Find where the given text appears and provide that cell's center as [X, Y] coordinate. 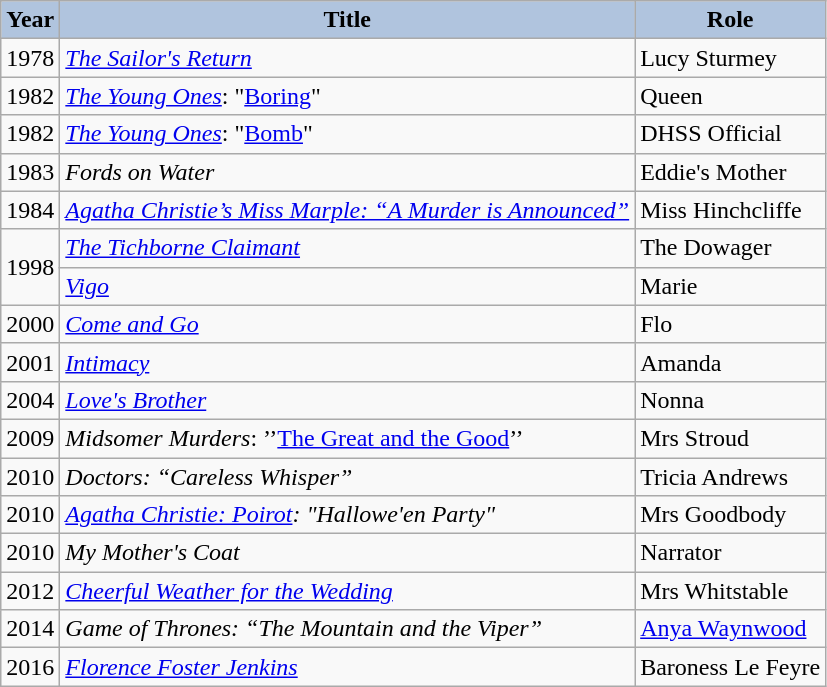
1978 [30, 58]
Queen [730, 96]
Nonna [730, 400]
Role [730, 20]
Intimacy [348, 362]
1983 [30, 172]
1984 [30, 210]
The Young Ones: "Bomb" [348, 134]
Agatha Christie’s Miss Marple: “A Murder is Announced” [348, 210]
Amanda [730, 362]
Miss Hinchcliffe [730, 210]
2012 [30, 591]
DHSS Official [730, 134]
My Mother's Coat [348, 553]
2004 [30, 400]
Florence Foster Jenkins [348, 667]
Mrs Stroud [730, 438]
2009 [30, 438]
The Dowager [730, 248]
Anya Waynwood [730, 629]
1998 [30, 267]
Cheerful Weather for the Wedding [348, 591]
Vigo [348, 286]
Tricia Andrews [730, 477]
Lucy Sturmey [730, 58]
Marie [730, 286]
Title [348, 20]
Fords on Water [348, 172]
Come and Go [348, 324]
Agatha Christie: Poirot: "Hallowe'en Party" [348, 515]
The Young Ones: "Boring" [348, 96]
2001 [30, 362]
Game of Thrones: “The Mountain and the Viper” [348, 629]
Love's Brother [348, 400]
2014 [30, 629]
2016 [30, 667]
Midsomer Murders: ’’The Great and the Good’’ [348, 438]
The Sailor's Return [348, 58]
The Tichborne Claimant [348, 248]
Mrs Goodbody [730, 515]
Flo [730, 324]
Mrs Whitstable [730, 591]
Baroness Le Feyre [730, 667]
Narrator [730, 553]
Eddie's Mother [730, 172]
Year [30, 20]
Doctors: “Careless Whisper” [348, 477]
2000 [30, 324]
